Pinpoint the cell where the given text exists, returning its [x, y] midpoint coordinate. 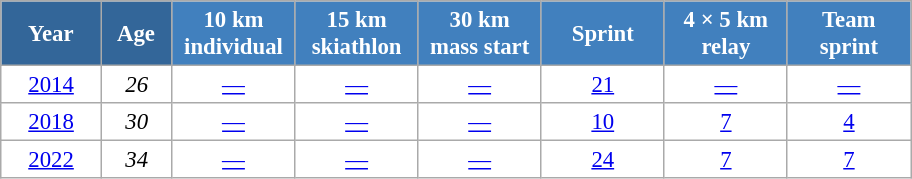
30 [136, 122]
24 [602, 160]
Sprint [602, 34]
2018 [52, 122]
10 km individual [234, 34]
2022 [52, 160]
Year [52, 34]
2014 [52, 85]
30 km mass start [480, 34]
4 × 5 km relay [726, 34]
4 [848, 122]
26 [136, 85]
Age [136, 34]
21 [602, 85]
34 [136, 160]
10 [602, 122]
15 km skiathlon [356, 34]
Team sprint [848, 34]
